For the text-containing cell, return its midpoint in (x, y) coordinate format. 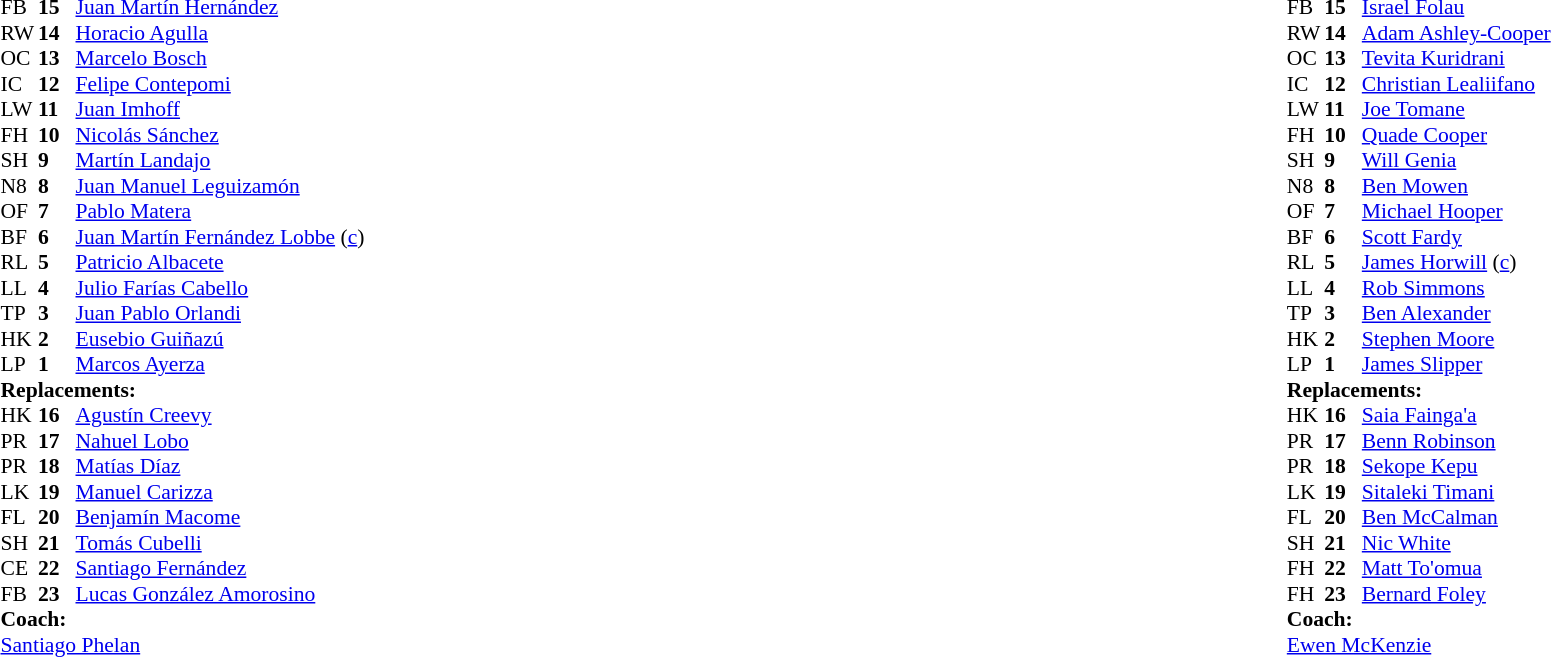
Ben Alexander (1456, 313)
Nicolás Sánchez (220, 135)
Martín Landajo (220, 161)
Pablo Matera (220, 211)
Rob Simmons (1456, 288)
Matt To'omua (1456, 569)
Nahuel Lobo (220, 441)
Stephen Moore (1456, 339)
Julio Farías Cabello (220, 288)
James Horwill (c) (1456, 263)
Bernard Foley (1456, 594)
Marcos Ayerza (220, 365)
Juan Manuel Leguizamón (220, 186)
Tevita Kuridrani (1456, 59)
Eusebio Guiñazú (220, 339)
Nic White (1456, 543)
Adam Ashley-Cooper (1456, 33)
CE (19, 569)
Matías Díaz (220, 467)
Lucas González Amorosino (220, 594)
Patricio Albacete (220, 263)
Michael Hooper (1456, 211)
Tomás Cubelli (220, 543)
Manuel Carizza (220, 492)
Scott Fardy (1456, 237)
Sitaleki Timani (1456, 492)
Christian Lealiifano (1456, 84)
Sekope Kepu (1456, 467)
Saia Fainga'a (1456, 415)
Marcelo Bosch (220, 59)
Juan Martín Fernández Lobbe (c) (220, 237)
Benjamín Macome (220, 517)
Juan Imhoff (220, 109)
Ben Mowen (1456, 186)
Felipe Contepomi (220, 84)
Joe Tomane (1456, 109)
Quade Cooper (1456, 135)
Juan Pablo Orlandi (220, 313)
Horacio Agulla (220, 33)
FB (19, 594)
Agustín Creevy (220, 415)
James Slipper (1456, 365)
Benn Robinson (1456, 441)
Santiago Fernández (220, 569)
Will Genia (1456, 161)
Ben McCalman (1456, 517)
